Provide the (x, y) coordinate of the cell's center where the given text is located.  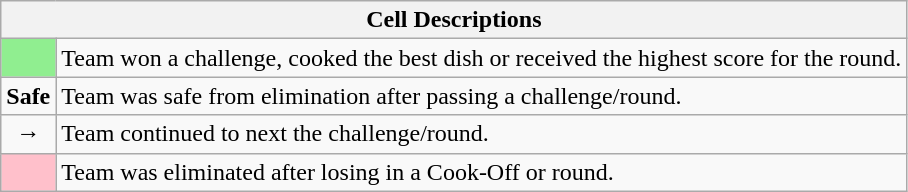
Team continued to next the challenge/round. (482, 134)
Safe (28, 96)
→ (28, 134)
Team was eliminated after losing in a Cook-Off or round. (482, 172)
Team won a challenge, cooked the best dish or received the highest score for the round. (482, 58)
Cell Descriptions (454, 20)
Team was safe from elimination after passing a challenge/round. (482, 96)
